Provide the (x, y) coordinate of the cell's center where the given text is located.  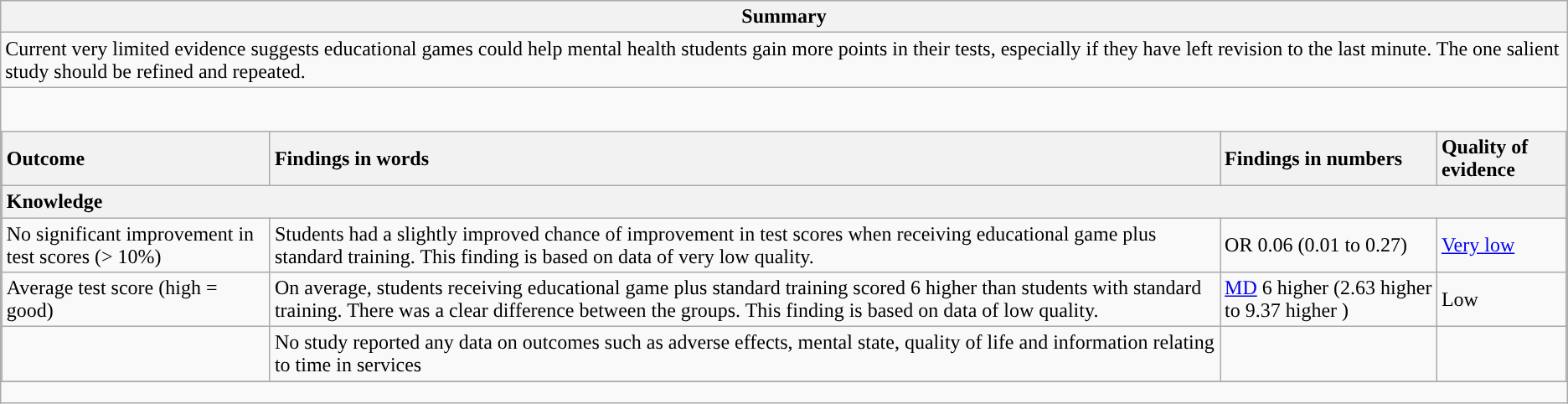
Low (1501, 300)
Findings in numbers (1328, 158)
Very low (1501, 245)
Outcome (136, 158)
Knowledge (784, 201)
Summary (784, 17)
Findings in words (745, 158)
MD 6 higher (2.63 higher to 9.37 higher ) (1328, 300)
No study reported any data on outcomes such as adverse effects, mental state, quality of life and information relating to time in services (745, 354)
Quality of evidence (1501, 158)
No significant improvement in test scores (> 10%) (136, 245)
OR 0.06 (0.01 to 0.27) (1328, 245)
Average test score (high = good) (136, 300)
